Locate the cell with the specified text and output its [x, y] center coordinate. 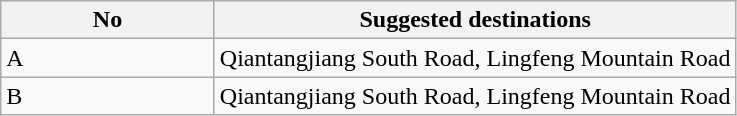
B [108, 96]
Suggested destinations [475, 20]
No [108, 20]
A [108, 58]
